Search for the cell housing the specified text and yield its [X, Y] center coordinate. 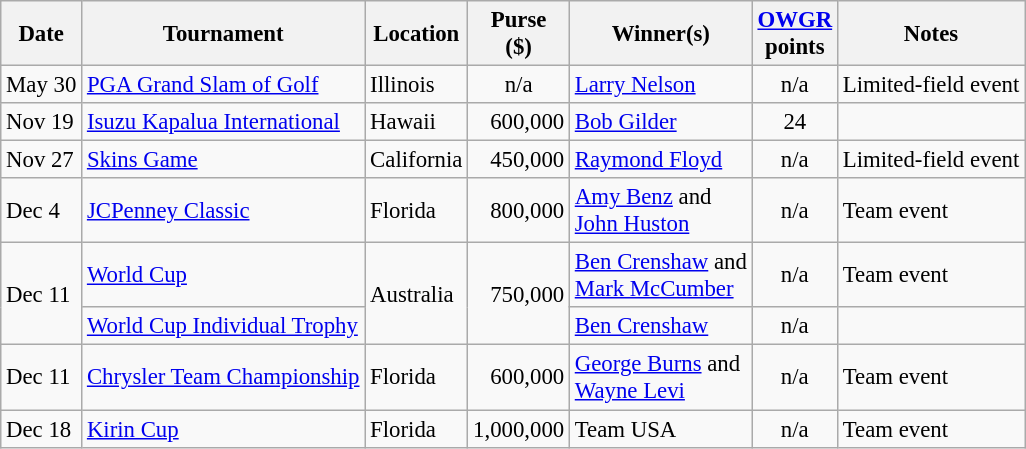
Amy Benz and John Huston [660, 210]
24 [794, 122]
JCPenney Classic [224, 210]
Location [416, 34]
800,000 [519, 210]
PGA Grand Slam of Golf [224, 85]
World Cup [224, 276]
Dec 18 [42, 429]
Ben Crenshaw [660, 327]
Notes [930, 34]
1,000,000 [519, 429]
750,000 [519, 294]
Bob Gilder [660, 122]
Dec 4 [42, 210]
Chrysler Team Championship [224, 378]
George Burns and Wayne Levi [660, 378]
OWGRpoints [794, 34]
Nov 19 [42, 122]
Skins Game [224, 160]
Australia [416, 294]
Team USA [660, 429]
California [416, 160]
Ben Crenshaw and Mark McCumber [660, 276]
Illinois [416, 85]
Date [42, 34]
Raymond Floyd [660, 160]
Purse($) [519, 34]
450,000 [519, 160]
Nov 27 [42, 160]
Hawaii [416, 122]
Isuzu Kapalua International [224, 122]
Winner(s) [660, 34]
May 30 [42, 85]
World Cup Individual Trophy [224, 327]
Kirin Cup [224, 429]
Tournament [224, 34]
Larry Nelson [660, 85]
